Identify which cell holds the provided text, then report its (x, y) central coordinate. 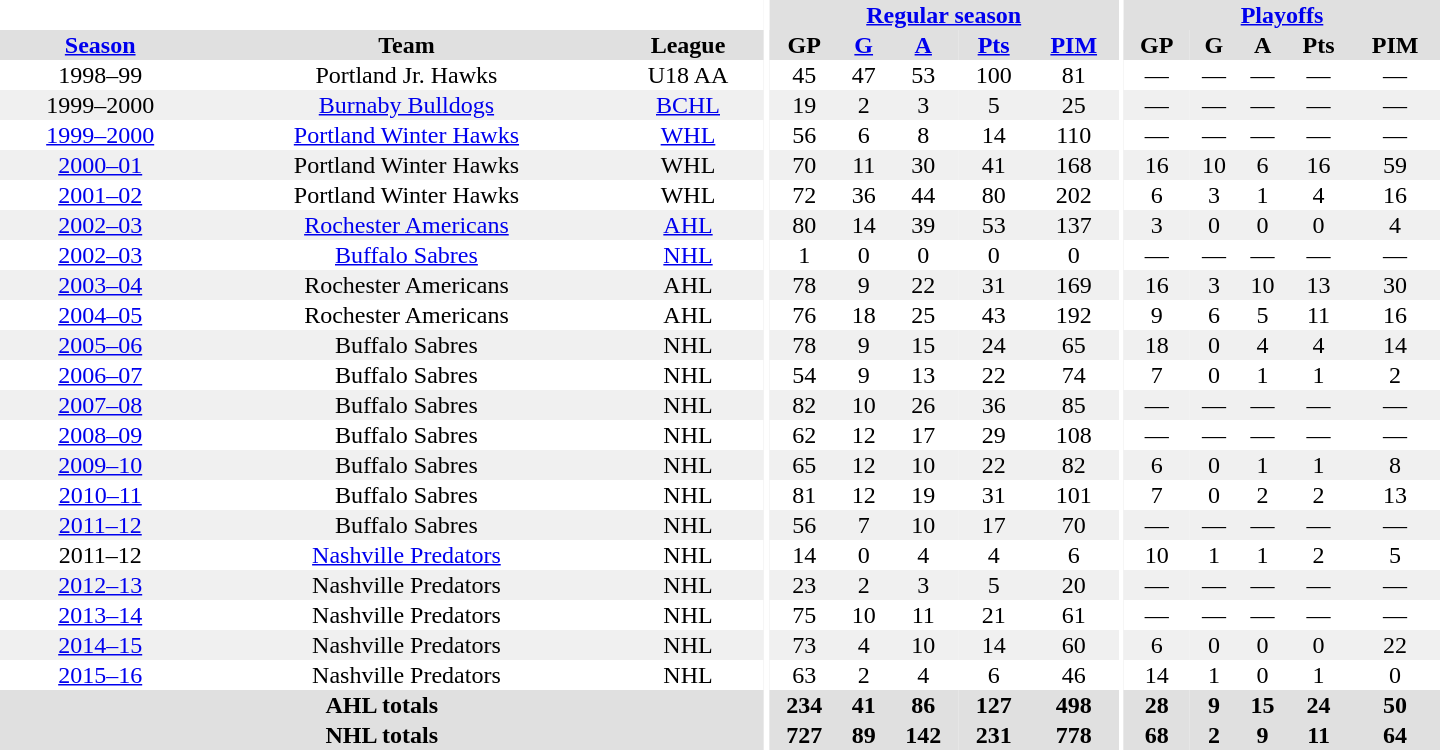
2013–14 (100, 615)
86 (923, 705)
74 (1074, 375)
2004–05 (100, 315)
Team (406, 45)
168 (1074, 165)
108 (1074, 435)
64 (1395, 735)
202 (1074, 195)
169 (1074, 285)
75 (804, 615)
47 (864, 75)
2006–07 (100, 375)
61 (1074, 615)
73 (804, 645)
46 (1074, 675)
2014–15 (100, 645)
Season (100, 45)
62 (804, 435)
U18 AA (688, 75)
2007–08 (100, 405)
23 (804, 585)
59 (1395, 165)
142 (923, 735)
29 (993, 435)
45 (804, 75)
28 (1157, 705)
League (688, 45)
192 (1074, 315)
2008–09 (100, 435)
778 (1074, 735)
26 (923, 405)
39 (923, 225)
60 (1074, 645)
110 (1074, 135)
1998–99 (100, 75)
85 (1074, 405)
NHL totals (382, 735)
2001–02 (100, 195)
Portland Jr. Hawks (406, 75)
20 (1074, 585)
100 (993, 75)
43 (993, 315)
50 (1395, 705)
68 (1157, 735)
137 (1074, 225)
234 (804, 705)
231 (993, 735)
2010–11 (100, 495)
727 (804, 735)
AHL totals (382, 705)
101 (1074, 495)
BCHL (688, 105)
2009–10 (100, 465)
127 (993, 705)
2005–06 (100, 345)
63 (804, 675)
2015–16 (100, 675)
498 (1074, 705)
21 (993, 615)
76 (804, 315)
54 (804, 375)
2000–01 (100, 165)
2003–04 (100, 285)
Regular season (944, 15)
2012–13 (100, 585)
Playoffs (1282, 15)
72 (804, 195)
44 (923, 195)
Burnaby Bulldogs (406, 105)
89 (864, 735)
